Search for the cell housing the specified text and yield its [x, y] center coordinate. 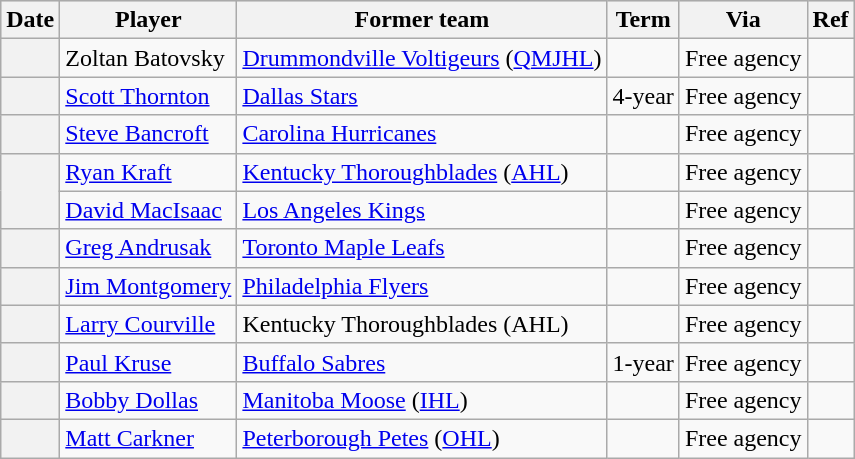
Scott Thornton [148, 96]
1-year [643, 362]
Former team [422, 20]
Ref [830, 20]
Zoltan Batovsky [148, 58]
Matt Carkner [148, 438]
Bobby Dollas [148, 400]
Steve Bancroft [148, 134]
Peterborough Petes (OHL) [422, 438]
Philadelphia Flyers [422, 286]
Toronto Maple Leafs [422, 248]
Date [30, 20]
Drummondville Voltigeurs (QMJHL) [422, 58]
David MacIsaac [148, 210]
Jim Montgomery [148, 286]
Los Angeles Kings [422, 210]
Carolina Hurricanes [422, 134]
Via [743, 20]
Buffalo Sabres [422, 362]
Manitoba Moose (IHL) [422, 400]
Player [148, 20]
Term [643, 20]
4-year [643, 96]
Ryan Kraft [148, 172]
Dallas Stars [422, 96]
Greg Andrusak [148, 248]
Paul Kruse [148, 362]
Larry Courville [148, 324]
